Determine the [x, y] coordinate at the center of the cell enclosing the given text.  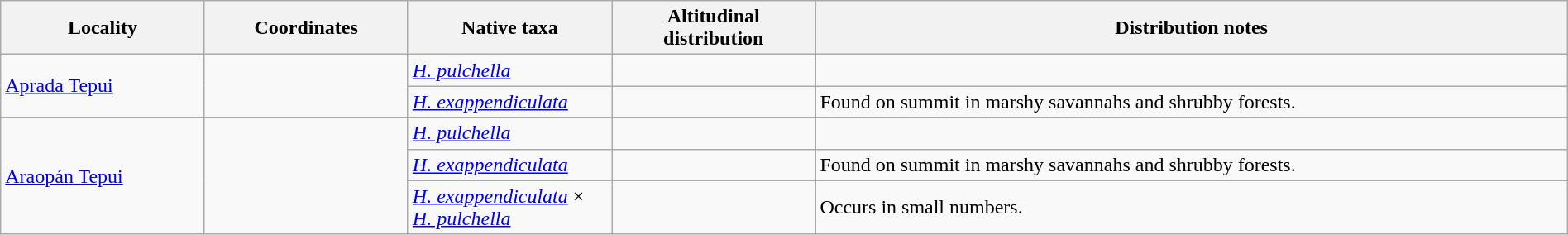
Coordinates [306, 28]
Distribution notes [1191, 28]
Native taxa [509, 28]
H. exappendiculata × H. pulchella [509, 207]
Locality [103, 28]
Occurs in small numbers. [1191, 207]
Altitudinal distribution [714, 28]
Araopán Tepui [103, 175]
Aprada Tepui [103, 86]
